Identify which cell holds the provided text, then report its (X, Y) central coordinate. 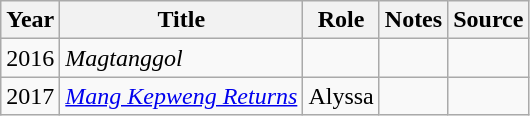
Source (488, 20)
Role (341, 20)
Alyssa (341, 96)
Title (182, 20)
Magtanggol (182, 58)
2017 (30, 96)
Notes (413, 20)
2016 (30, 58)
Year (30, 20)
Mang Kepweng Returns (182, 96)
